Return the (x, y) coordinate for the center point of the cell that contains the specified text.  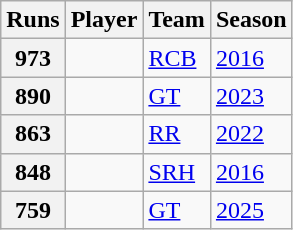
Team (177, 20)
2023 (251, 96)
890 (33, 96)
973 (33, 58)
Player (104, 20)
848 (33, 172)
2022 (251, 134)
RR (177, 134)
863 (33, 134)
759 (33, 210)
Season (251, 20)
2025 (251, 210)
Runs (33, 20)
SRH (177, 172)
RCB (177, 58)
